Find where the given text appears and provide that cell's center as (X, Y) coordinate. 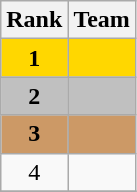
Team (102, 20)
2 (34, 96)
4 (34, 172)
1 (34, 58)
3 (34, 134)
Rank (34, 20)
